Output the [X, Y] coordinate of the center of the cell containing the given text.  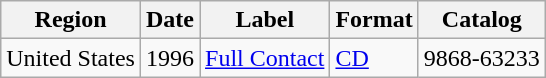
Date [170, 20]
9868-63233 [482, 58]
Format [374, 20]
Catalog [482, 20]
Label [265, 20]
United States [71, 58]
Region [71, 20]
CD [374, 58]
Full Contact [265, 58]
1996 [170, 58]
